Scan for the cell matching the given text and deliver its (X, Y) coordinate at center. 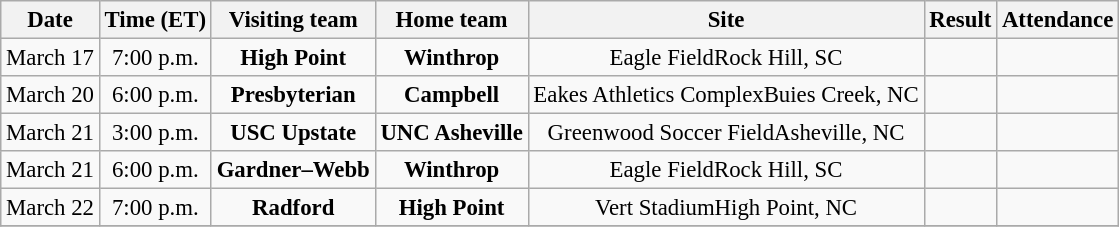
Gardner–Webb (293, 170)
Eakes Athletics ComplexBuies Creek, NC (726, 95)
Campbell (452, 95)
Home team (452, 20)
Attendance (1058, 20)
Result (960, 20)
Time (ET) (155, 20)
Date (50, 20)
3:00 p.m. (155, 133)
March 17 (50, 58)
March 22 (50, 208)
Site (726, 20)
UNC Asheville (452, 133)
USC Upstate (293, 133)
Vert StadiumHigh Point, NC (726, 208)
Visiting team (293, 20)
Radford (293, 208)
Greenwood Soccer FieldAsheville, NC (726, 133)
Presbyterian (293, 95)
March 20 (50, 95)
